From the cell containing the given text, extract its center point as (X, Y) coordinate. 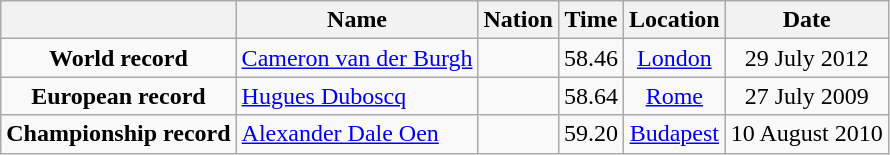
Time (590, 20)
10 August 2010 (806, 134)
Rome (674, 96)
58.64 (590, 96)
Cameron van der Burgh (357, 58)
Budapest (674, 134)
Alexander Dale Oen (357, 134)
58.46 (590, 58)
Date (806, 20)
Nation (518, 20)
Championship record (118, 134)
27 July 2009 (806, 96)
29 July 2012 (806, 58)
London (674, 58)
World record (118, 58)
59.20 (590, 134)
Location (674, 20)
Hugues Duboscq (357, 96)
Name (357, 20)
European record (118, 96)
